Scan for the cell matching the given text and deliver its [x, y] coordinate at center. 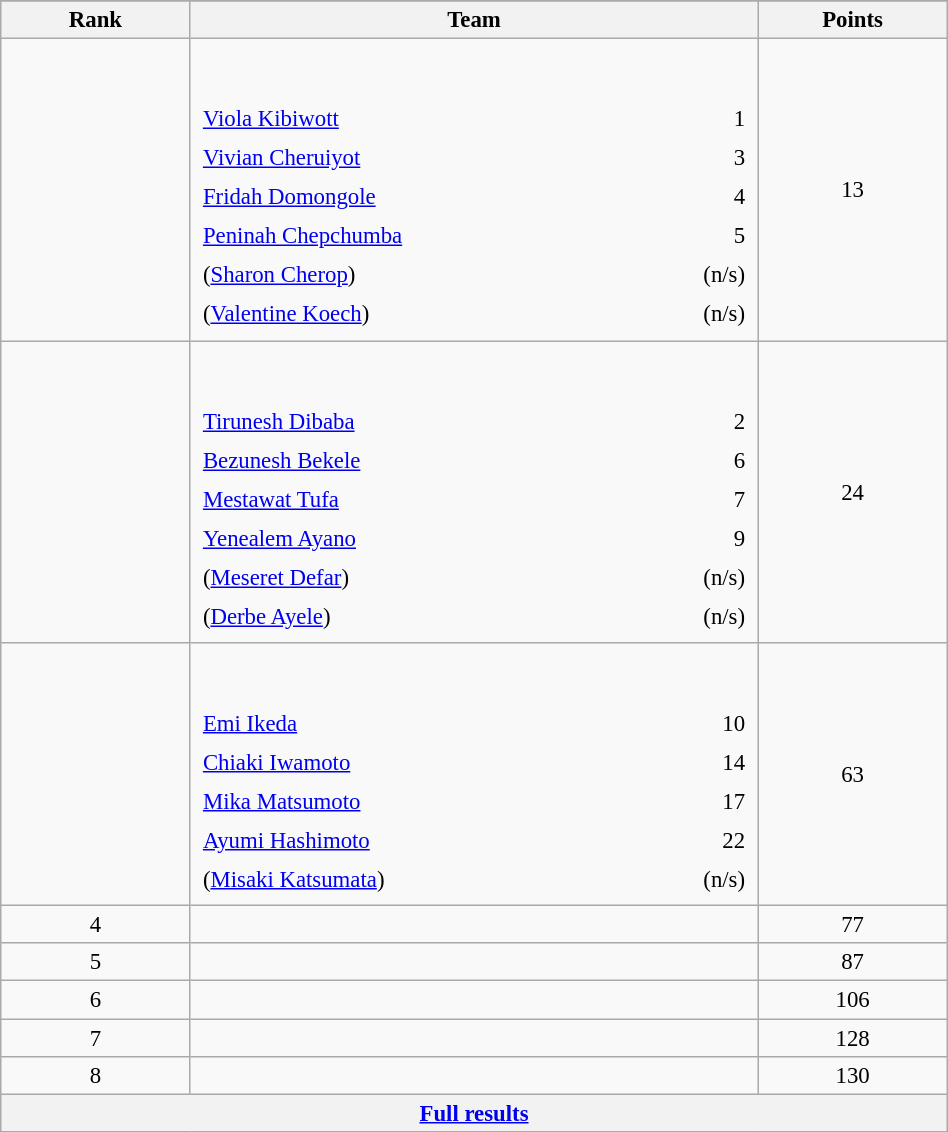
Tirunesh Dibaba [408, 421]
(Misaki Katsumata) [414, 880]
22 [692, 840]
Ayumi Hashimoto [414, 840]
17 [692, 801]
Vivian Cheruiyot [418, 158]
Peninah Chepchumba [418, 236]
Team [474, 20]
Bezunesh Bekele [408, 460]
Mika Matsumoto [414, 801]
77 [852, 925]
63 [852, 774]
10 [692, 723]
2 [685, 421]
Mestawat Tufa [408, 499]
1 [696, 119]
9 [685, 538]
8 [96, 1075]
3 [696, 158]
130 [852, 1075]
Emi Ikeda 10 Chiaki Iwamoto 14 Mika Matsumoto 17 Ayumi Hashimoto 22 (Misaki Katsumata) (n/s) [474, 774]
(Valentine Koech) [418, 314]
Full results [474, 1113]
(Derbe Ayele) [408, 616]
(Meseret Defar) [408, 577]
(Sharon Cherop) [418, 275]
87 [852, 963]
13 [852, 190]
Emi Ikeda [414, 723]
Chiaki Iwamoto [414, 762]
106 [852, 1000]
Fridah Domongole [418, 197]
Viola Kibiwott 1 Vivian Cheruiyot 3 Fridah Domongole 4 Peninah Chepchumba 5 (Sharon Cherop) (n/s) (Valentine Koech) (n/s) [474, 190]
14 [692, 762]
Viola Kibiwott [418, 119]
Yenealem Ayano [408, 538]
24 [852, 492]
128 [852, 1038]
Rank [96, 20]
Tirunesh Dibaba 2 Bezunesh Bekele 6 Mestawat Tufa 7 Yenealem Ayano 9 (Meseret Defar) (n/s) (Derbe Ayele) (n/s) [474, 492]
Points [852, 20]
